Pinpoint the cell where the given text exists, returning its (X, Y) midpoint coordinate. 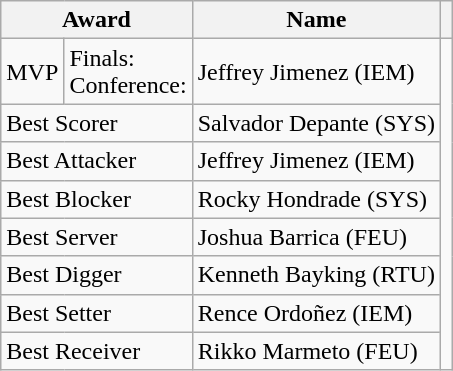
Best Server (96, 237)
Best Blocker (96, 199)
Finals:Conference: (128, 72)
MVP (32, 72)
Best Scorer (96, 123)
Rikko Marmeto (FEU) (316, 351)
Best Setter (96, 313)
Joshua Barrica (FEU) (316, 237)
Best Attacker (96, 161)
Rence Ordoñez (IEM) (316, 313)
Kenneth Bayking (RTU) (316, 275)
Best Digger (96, 275)
Rocky Hondrade (SYS) (316, 199)
Name (316, 20)
Salvador Depante (SYS) (316, 123)
Award (96, 20)
Best Receiver (96, 351)
